Extract the [x, y] coordinate from the center of the cell holding the provided text.  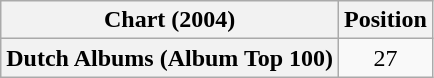
Chart (2004) [170, 20]
Position [386, 20]
27 [386, 58]
Dutch Albums (Album Top 100) [170, 58]
